Search for the cell housing the specified text and yield its (X, Y) center coordinate. 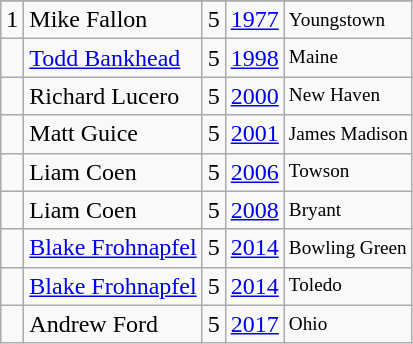
Maine (348, 58)
Todd Bankhead (113, 58)
Bryant (348, 210)
Matt Guice (113, 134)
1 (12, 20)
New Haven (348, 96)
1998 (254, 58)
2008 (254, 210)
2000 (254, 96)
Youngstown (348, 20)
Andrew Ford (113, 324)
Ohio (348, 324)
Towson (348, 172)
James Madison (348, 134)
Richard Lucero (113, 96)
2001 (254, 134)
2017 (254, 324)
Bowling Green (348, 248)
Toledo (348, 286)
2006 (254, 172)
Mike Fallon (113, 20)
1977 (254, 20)
